Extract the [x, y] coordinate from the center of the cell holding the provided text.  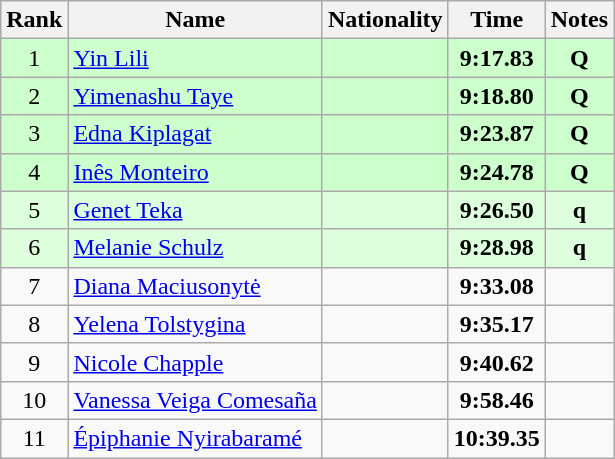
9:24.78 [496, 172]
2 [34, 96]
9:23.87 [496, 134]
9:33.08 [496, 286]
Diana Maciusonytė [196, 286]
Nicole Chapple [196, 362]
5 [34, 210]
7 [34, 286]
10:39.35 [496, 438]
Yelena Tolstygina [196, 324]
9:40.62 [496, 362]
9:18.80 [496, 96]
8 [34, 324]
6 [34, 248]
9:58.46 [496, 400]
Yimenashu Taye [196, 96]
4 [34, 172]
Épiphanie Nyirabaramé [196, 438]
Inês Monteiro [196, 172]
Melanie Schulz [196, 248]
11 [34, 438]
Vanessa Veiga Comesaña [196, 400]
Time [496, 20]
Yin Lili [196, 58]
3 [34, 134]
10 [34, 400]
Genet Teka [196, 210]
9:35.17 [496, 324]
9 [34, 362]
Name [196, 20]
Notes [579, 20]
Rank [34, 20]
Nationality [385, 20]
9:26.50 [496, 210]
Edna Kiplagat [196, 134]
1 [34, 58]
9:28.98 [496, 248]
9:17.83 [496, 58]
